Detect which cell encompasses the target text, then output its [X, Y] center coordinate. 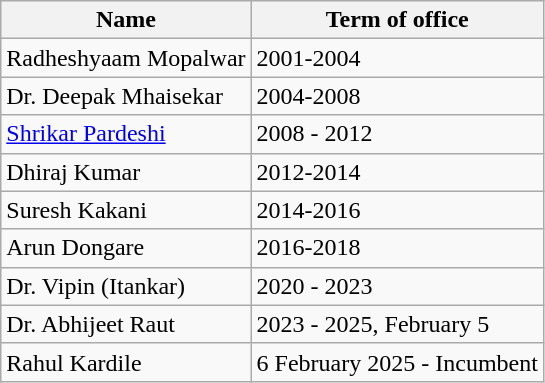
2004-2008 [397, 96]
2012-2014 [397, 172]
Dr. Vipin (Itankar) [126, 286]
Dr. Deepak Mhaisekar [126, 96]
Term of office [397, 20]
2016-2018 [397, 248]
Radheshyaam Mopalwar [126, 58]
2014-2016 [397, 210]
Suresh Kakani [126, 210]
2020 - 2023 [397, 286]
6 February 2025 - Incumbent [397, 362]
Name [126, 20]
Dr. Abhijeet Raut [126, 324]
2023 - 2025, February 5 [397, 324]
2001-2004 [397, 58]
2008 - 2012 [397, 134]
Arun Dongare [126, 248]
Dhiraj Kumar [126, 172]
Shrikar Pardeshi [126, 134]
Rahul Kardile [126, 362]
